Output the [x, y] coordinate of the center of the cell containing the given text.  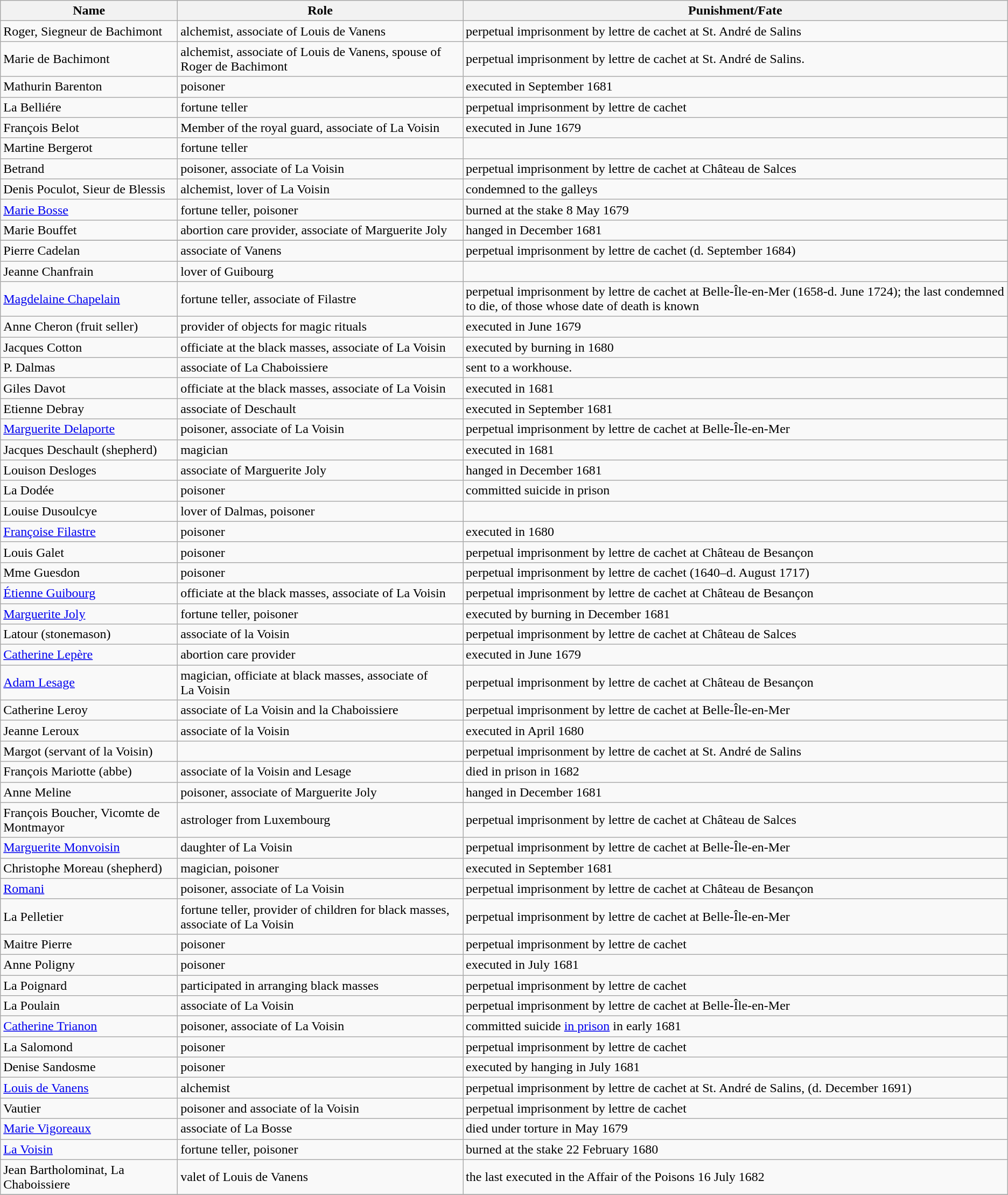
alchemist, associate of Louis de Vanens [320, 31]
poisoner, associate of Marguerite Joly [320, 792]
Latour (stonemason) [89, 634]
alchemist, lover of La Voisin [320, 189]
Marguerite Joly [89, 613]
Mme Guesdon [89, 572]
Pierre Cadelan [89, 250]
Giles Davot [89, 388]
Marie de Bachimont [89, 59]
perpetual imprisonment by lettre de cachet at St. André de Salins, (d. December 1691) [736, 1088]
Marie Bosse [89, 209]
Catherine Trianon [89, 1026]
P. Dalmas [89, 368]
Marie Vigoreaux [89, 1129]
abortion care provider, associate of Marguerite Joly [320, 230]
La Belliére [89, 107]
François Boucher, Vicomte de Montmayor [89, 820]
Catherine Lepère [89, 655]
La Poulain [89, 1006]
Louison Desloges [89, 470]
participated in arranging black masses [320, 985]
La Poignard [89, 985]
associate of Marguerite Joly [320, 470]
executed in 1680 [736, 532]
associate of la Voisin and Lesage [320, 772]
magician, officiate at black masses, associate of La Voisin [320, 683]
La Pelletier [89, 917]
Denis Poculot, Sieur de Blessis [89, 189]
Name [89, 11]
astrologer from Luxembourg [320, 820]
Louise Dusoulcye [89, 511]
perpetual imprisonment by lettre de cachet (1640–d. August 1717) [736, 572]
François Belot [89, 128]
Romani [89, 889]
Catherine Leroy [89, 710]
fortune teller, associate of Filastre [320, 299]
Magdelaine Chapelain [89, 299]
associate of La Chaboissiere [320, 368]
Jacques Cotton [89, 347]
Marguerite Delaporte [89, 429]
La Dodée [89, 491]
executed by burning in 1680 [736, 347]
La Salomond [89, 1047]
burned at the stake 8 May 1679 [736, 209]
associate of Deschault [320, 409]
executed by hanging in July 1681 [736, 1067]
executed in April 1680 [736, 731]
lover of Dalmas, poisoner [320, 511]
provider of objects for magic rituals [320, 327]
Étienne Guibourg [89, 593]
sent to a workhouse. [736, 368]
executed by burning in December 1681 [736, 613]
Marie Bouffet [89, 230]
Denise Sandosme [89, 1067]
Punishment/Fate [736, 11]
Mathurin Barenton [89, 87]
Etienne Debray [89, 409]
Adam Lesage [89, 683]
associate of La Bosse [320, 1129]
the last executed in the Affair of the Poisons 16 July 1682 [736, 1177]
magician [320, 450]
perpetual imprisonment by lettre de cachet at St. André de Salins. [736, 59]
Anne Cheron (fruit seller) [89, 327]
Roger, Siegneur de Bachimont [89, 31]
condemned to the galleys [736, 189]
perpetual imprisonment by lettre de cachet at Belle-Île-en-Mer (1658-d. June 1724); the last condemned to die, of those whose date of death is known [736, 299]
poisoner and associate of la Voisin [320, 1108]
valet of Louis de Vanens [320, 1177]
burned at the stake 22 February 1680 [736, 1149]
Jean Bartholominat, La Chaboissiere [89, 1177]
died in prison in 1682 [736, 772]
Louis Galet [89, 552]
Martine Bergerot [89, 148]
committed suicide in prison [736, 491]
Jacques Deschault (shepherd) [89, 450]
Role [320, 11]
alchemist [320, 1088]
alchemist, associate of Louis de Vanens, spouse of Roger de Bachimont [320, 59]
magician, poisoner [320, 868]
perpetual imprisonment by lettre de cachet (d. September 1684) [736, 250]
Louis de Vanens [89, 1088]
Christophe Moreau (shepherd) [89, 868]
associate of Vanens [320, 250]
daughter of La Voisin [320, 848]
Françoise Filastre [89, 532]
lover of Guibourg [320, 271]
died under torture in May 1679 [736, 1129]
Margot (servant of la Voisin) [89, 751]
Anne Meline [89, 792]
abortion care provider [320, 655]
Vautier [89, 1108]
committed suicide in prison in early 1681 [736, 1026]
executed in July 1681 [736, 965]
associate of La Voisin [320, 1006]
François Mariotte (abbe) [89, 772]
Betrand [89, 169]
Jeanne Chanfrain [89, 271]
Marguerite Monvoisin [89, 848]
Anne Poligny [89, 965]
La Voisin [89, 1149]
Jeanne Leroux [89, 731]
associate of La Voisin and la Chaboissiere [320, 710]
Maitre Pierre [89, 944]
fortune teller, provider of children for black masses, associate of La Voisin [320, 917]
Member of the royal guard, associate of La Voisin [320, 128]
